Provide the (X, Y) coordinate of the cell's center where the given text is located.  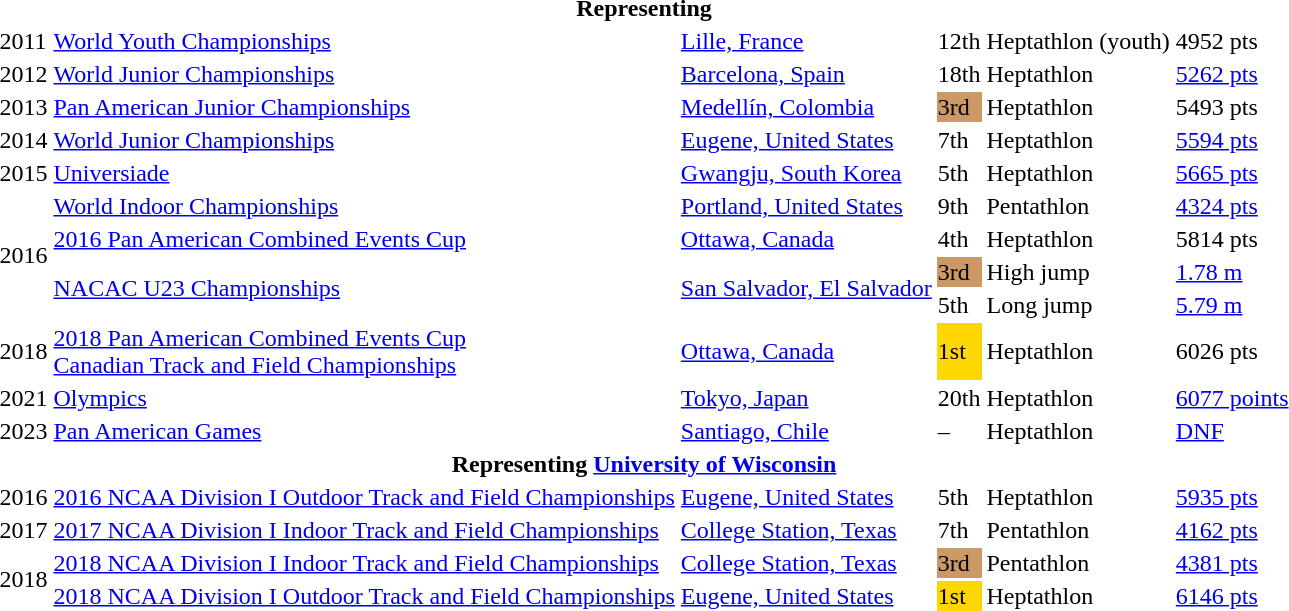
12th (959, 41)
Barcelona, Spain (806, 74)
High jump (1078, 272)
Portland, United States (806, 206)
2018 Pan American Combined Events CupCanadian Track and Field Championships (364, 352)
World Indoor Championships (364, 206)
20th (959, 398)
Gwangju, South Korea (806, 173)
2017 NCAA Division I Indoor Track and Field Championships (364, 530)
Heptathlon (youth) (1078, 41)
Pan American Junior Championships (364, 107)
Olympics (364, 398)
18th (959, 74)
Medellín, Colombia (806, 107)
4th (959, 239)
San Salvador, El Salvador (806, 288)
Tokyo, Japan (806, 398)
– (959, 431)
Long jump (1078, 305)
2018 NCAA Division I Outdoor Track and Field Championships (364, 596)
2016 Pan American Combined Events Cup (364, 239)
Santiago, Chile (806, 431)
Universiade (364, 173)
9th (959, 206)
2016 NCAA Division I Outdoor Track and Field Championships (364, 497)
NACAC U23 Championships (364, 288)
2018 NCAA Division I Indoor Track and Field Championships (364, 563)
Lille, France (806, 41)
World Youth Championships (364, 41)
Pan American Games (364, 431)
